Search for the cell housing the specified text and yield its [x, y] center coordinate. 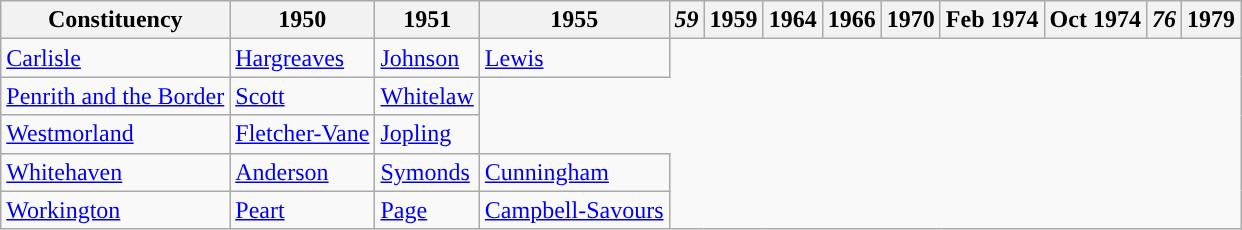
Cunningham [574, 172]
Westmorland [116, 134]
1966 [852, 20]
59 [686, 20]
Campbell-Savours [574, 210]
Penrith and the Border [116, 96]
Jopling [427, 134]
Johnson [427, 58]
Hargreaves [302, 58]
Whitehaven [116, 172]
1964 [792, 20]
Carlisle [116, 58]
Oct 1974 [1095, 20]
Scott [302, 96]
Peart [302, 210]
Constituency [116, 20]
1955 [574, 20]
1950 [302, 20]
Feb 1974 [992, 20]
Lewis [574, 58]
76 [1164, 20]
1970 [910, 20]
Fletcher-Vane [302, 134]
Symonds [427, 172]
1959 [734, 20]
Page [427, 210]
Workington [116, 210]
1979 [1212, 20]
1951 [427, 20]
Whitelaw [427, 96]
Anderson [302, 172]
